From the cell containing the given text, extract its center point as (x, y) coordinate. 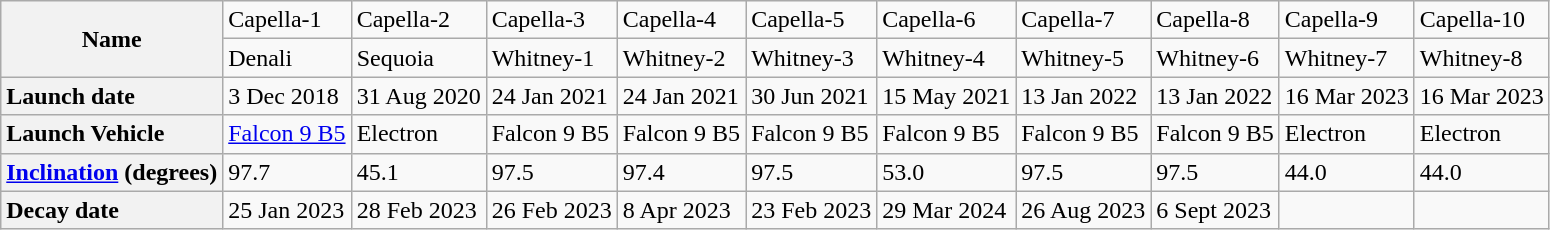
Capella-1 (287, 20)
26 Feb 2023 (552, 210)
Capella-10 (1482, 20)
Capella-9 (1346, 20)
Whitney-6 (1215, 58)
Decay date (112, 210)
Capella-3 (552, 20)
Capella-4 (681, 20)
Whitney-5 (1084, 58)
Whitney-3 (812, 58)
Whitney-1 (552, 58)
30 Jun 2021 (812, 96)
Whitney-7 (1346, 58)
23 Feb 2023 (812, 210)
25 Jan 2023 (287, 210)
Capella-8 (1215, 20)
Sequoia (418, 58)
53.0 (946, 172)
Inclination (degrees) (112, 172)
Capella-6 (946, 20)
Name (112, 39)
15 May 2021 (946, 96)
26 Aug 2023 (1084, 210)
3 Dec 2018 (287, 96)
Capella-2 (418, 20)
Whitney-8 (1482, 58)
Whitney-4 (946, 58)
Capella-5 (812, 20)
Capella-7 (1084, 20)
Launch date (112, 96)
8 Apr 2023 (681, 210)
Launch Vehicle (112, 134)
31 Aug 2020 (418, 96)
Denali (287, 58)
28 Feb 2023 (418, 210)
45.1 (418, 172)
97.4 (681, 172)
6 Sept 2023 (1215, 210)
29 Mar 2024 (946, 210)
97.7 (287, 172)
Whitney-2 (681, 58)
